Locate the cell with the specified text and output its (x, y) center coordinate. 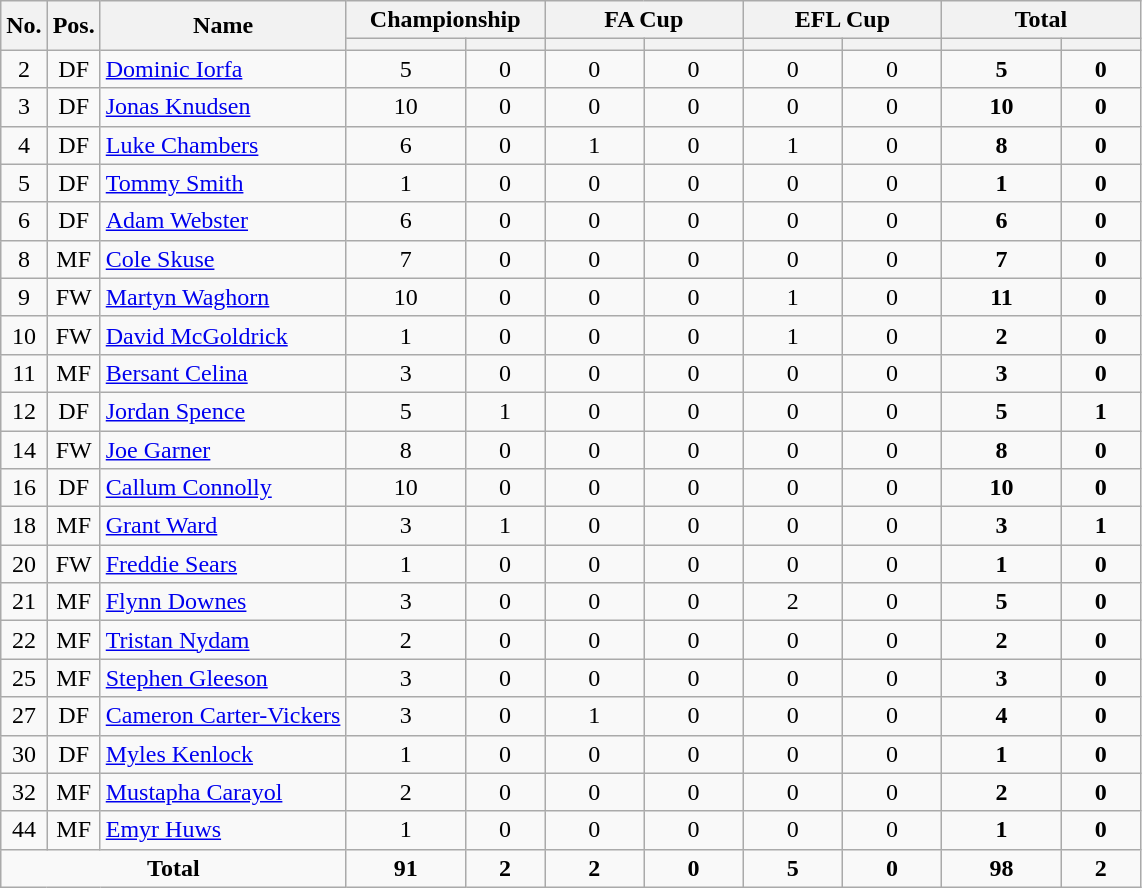
FA Cup (644, 20)
Emyr Huws (223, 830)
Cole Skuse (223, 259)
Joe Garner (223, 449)
Name (223, 26)
Pos. (74, 26)
Stephen Gleeson (223, 678)
Tristan Nydam (223, 640)
91 (406, 868)
Dominic Iorfa (223, 69)
No. (24, 26)
16 (24, 488)
David McGoldrick (223, 335)
Grant Ward (223, 526)
Luke Chambers (223, 145)
98 (1002, 868)
Cameron Carter-Vickers (223, 716)
12 (24, 411)
Callum Connolly (223, 488)
Adam Webster (223, 221)
30 (24, 754)
25 (24, 678)
14 (24, 449)
22 (24, 640)
32 (24, 792)
21 (24, 602)
Jonas Knudsen (223, 107)
Flynn Downes (223, 602)
Bersant Celina (223, 373)
44 (24, 830)
Tommy Smith (223, 183)
27 (24, 716)
Championship (446, 20)
Martyn Waghorn (223, 297)
18 (24, 526)
Myles Kenlock (223, 754)
Mustapha Carayol (223, 792)
Jordan Spence (223, 411)
EFL Cup (842, 20)
Freddie Sears (223, 564)
9 (24, 297)
20 (24, 564)
